Detect which cell encompasses the target text, then output its (X, Y) center coordinate. 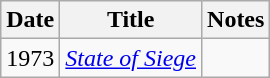
Title (131, 20)
Notes (236, 20)
State of Siege (131, 58)
1973 (30, 58)
Date (30, 20)
